For the text-containing cell, return its midpoint in (x, y) coordinate format. 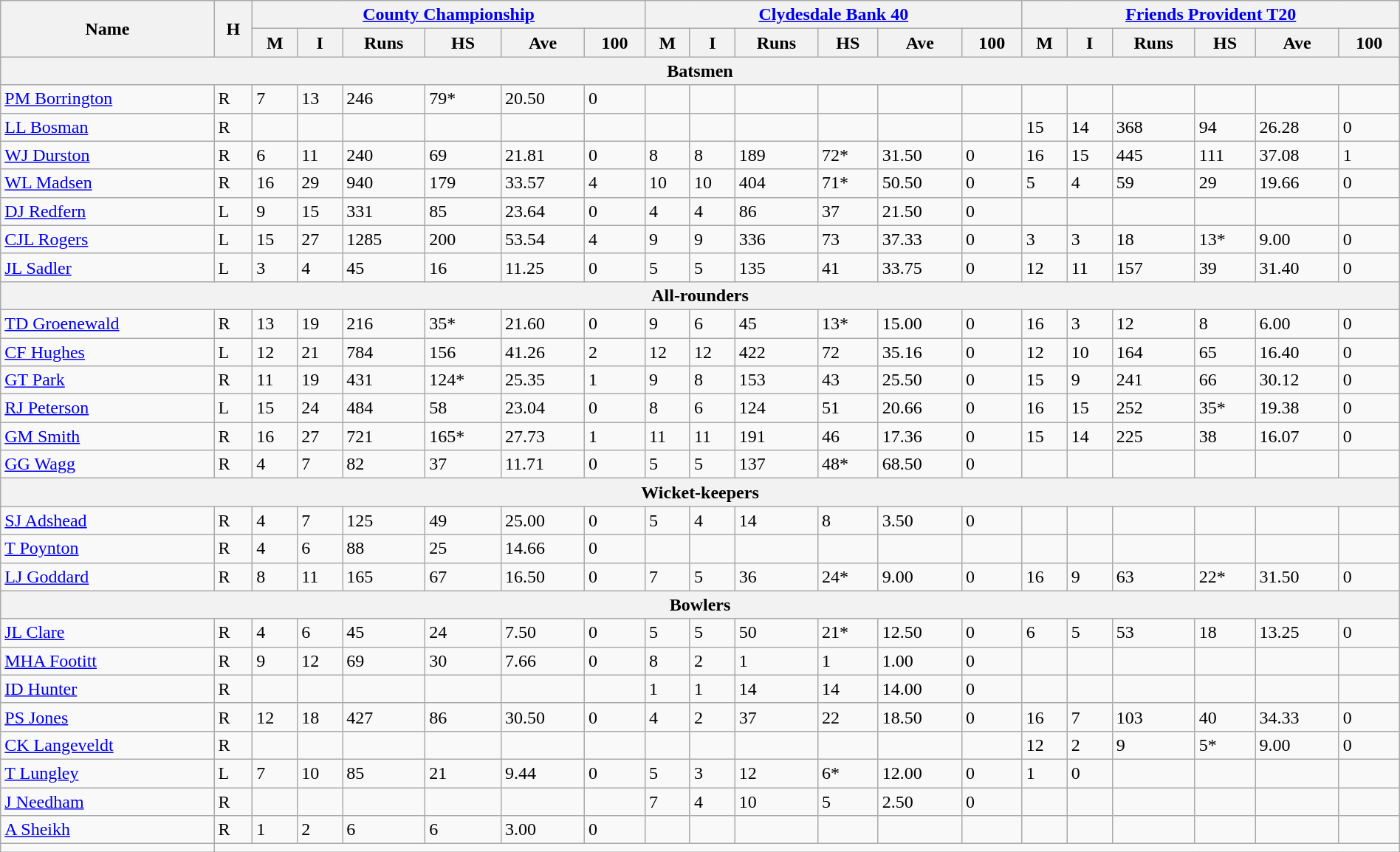
445 (1153, 155)
12.00 (920, 773)
40 (1225, 717)
24* (848, 577)
23.04 (542, 408)
124 (776, 408)
30.50 (542, 717)
68.50 (920, 464)
216 (384, 323)
39 (1225, 267)
A Sheikh (108, 830)
3.50 (920, 521)
T Poynton (108, 549)
GT Park (108, 380)
51 (848, 408)
GG Wagg (108, 464)
33.57 (542, 183)
DJ Redfern (108, 211)
MHA Footitt (108, 661)
21.81 (542, 155)
368 (1153, 127)
PM Borrington (108, 99)
67 (464, 577)
25 (464, 549)
25.50 (920, 380)
784 (384, 352)
165* (464, 436)
JL Clare (108, 633)
48* (848, 464)
GM Smith (108, 436)
20.66 (920, 408)
111 (1225, 155)
59 (1153, 183)
404 (776, 183)
County Championship (449, 15)
431 (384, 380)
179 (464, 183)
19.66 (1297, 183)
103 (1153, 717)
CF Hughes (108, 352)
16.40 (1297, 352)
35.16 (920, 352)
58 (464, 408)
16.50 (542, 577)
ID Hunter (108, 689)
Friends Provident T20 (1211, 15)
164 (1153, 352)
156 (464, 352)
LJ Goddard (108, 577)
165 (384, 577)
65 (1225, 352)
252 (1153, 408)
19.38 (1297, 408)
79* (464, 99)
21.60 (542, 323)
CJL Rogers (108, 239)
PS Jones (108, 717)
J Needham (108, 801)
T Lungley (108, 773)
191 (776, 436)
Bowlers (700, 605)
2.50 (920, 801)
31.40 (1297, 267)
7.50 (542, 633)
30.12 (1297, 380)
1285 (384, 239)
37.33 (920, 239)
34.33 (1297, 717)
43 (848, 380)
721 (384, 436)
7.66 (542, 661)
82 (384, 464)
6* (848, 773)
37.08 (1297, 155)
Clydesdale Bank 40 (833, 15)
WL Madsen (108, 183)
940 (384, 183)
14.66 (542, 549)
94 (1225, 127)
49 (464, 521)
73 (848, 239)
1.00 (920, 661)
25.35 (542, 380)
30 (464, 661)
Batsmen (700, 71)
Name (108, 29)
53 (1153, 633)
88 (384, 549)
JL Sadler (108, 267)
336 (776, 239)
125 (384, 521)
225 (1153, 436)
71* (848, 183)
241 (1153, 380)
9.44 (542, 773)
50.50 (920, 183)
246 (384, 99)
157 (1153, 267)
15.00 (920, 323)
189 (776, 155)
21.50 (920, 211)
CK Langeveldt (108, 745)
11.71 (542, 464)
66 (1225, 380)
SJ Adshead (108, 521)
331 (384, 211)
72* (848, 155)
41 (848, 267)
23.64 (542, 211)
240 (384, 155)
422 (776, 352)
5* (1225, 745)
38 (1225, 436)
46 (848, 436)
36 (776, 577)
17.36 (920, 436)
200 (464, 239)
33.75 (920, 267)
21* (848, 633)
18.50 (920, 717)
427 (384, 717)
124* (464, 380)
153 (776, 380)
RJ Peterson (108, 408)
6.00 (1297, 323)
WJ Durston (108, 155)
11.25 (542, 267)
13.25 (1297, 633)
20.50 (542, 99)
LL Bosman (108, 127)
Wicket-keepers (700, 492)
TD Groenewald (108, 323)
3.00 (542, 830)
484 (384, 408)
135 (776, 267)
12.50 (920, 633)
137 (776, 464)
22* (1225, 577)
41.26 (542, 352)
22 (848, 717)
63 (1153, 577)
53.54 (542, 239)
14.00 (920, 689)
50 (776, 633)
16.07 (1297, 436)
All-rounders (700, 295)
25.00 (542, 521)
72 (848, 352)
27.73 (542, 436)
H (233, 29)
26.28 (1297, 127)
